Extract the [x, y] coordinate from the center of the cell holding the provided text.  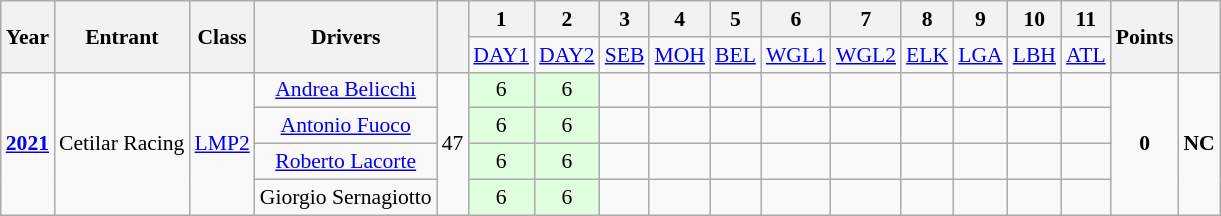
Andrea Belicchi [346, 90]
Giorgio Sernagiotto [346, 197]
BEL [736, 55]
Drivers [346, 36]
2 [567, 19]
10 [1034, 19]
Cetilar Racing [122, 143]
2021 [28, 143]
1 [501, 19]
SEB [625, 55]
47 [453, 143]
5 [736, 19]
MOH [680, 55]
7 [866, 19]
DAY2 [567, 55]
Points [1145, 36]
LBH [1034, 55]
WGL2 [866, 55]
0 [1145, 143]
DAY1 [501, 55]
11 [1086, 19]
ELK [927, 55]
3 [625, 19]
Antonio Fuoco [346, 126]
Year [28, 36]
Entrant [122, 36]
8 [927, 19]
LGA [980, 55]
ATL [1086, 55]
4 [680, 19]
Roberto Lacorte [346, 162]
NC [1198, 143]
9 [980, 19]
Class [222, 36]
LMP2 [222, 143]
WGL1 [796, 55]
